Locate the cell with the specified text and output its (X, Y) center coordinate. 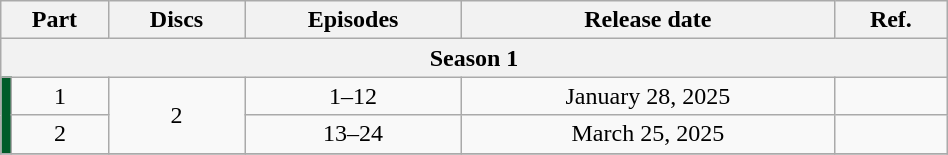
Episodes (353, 20)
Ref. (892, 20)
January 28, 2025 (648, 96)
Season 1 (474, 58)
Part (54, 20)
1–12 (353, 96)
Release date (648, 20)
Discs (176, 20)
1 (60, 96)
March 25, 2025 (648, 134)
13–24 (353, 134)
